Output the [x, y] coordinate of the center of the cell containing the given text.  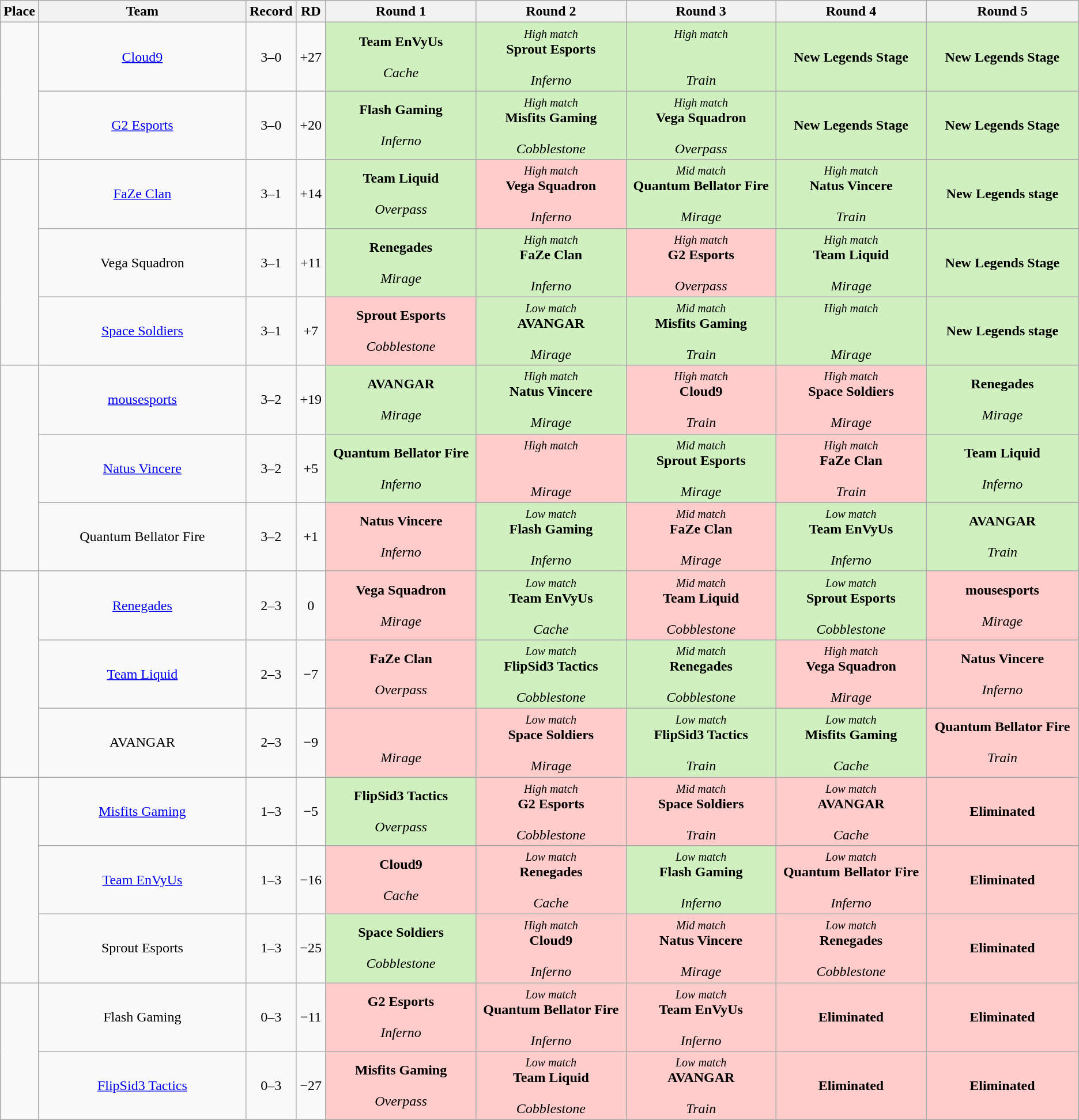
Low matchRenegadesCobblestone [851, 948]
+19 [311, 400]
High matchFaZe ClanTrain [851, 468]
Round 5 [1003, 12]
Mid matchQuantum Bellator FireMirage [701, 194]
AVANGAR [142, 742]
Renegades [142, 605]
High matchSpace SoldiersMirage [851, 400]
Team EnVyUs [142, 880]
Team LiquidOverpass [401, 194]
Space SoldiersCobblestone [401, 948]
Low matchMisfits GamingCache [851, 742]
High matchVega SquadronOverpass [701, 126]
Mid matchTeam LiquidCobblestone [701, 605]
G2 Esports [142, 126]
Mid matchSpace SoldiersTrain [701, 811]
−11 [311, 1017]
FlipSid3 Tactics [142, 1085]
−16 [311, 880]
Misfits GamingOverpass [401, 1085]
AVANGARMirage [401, 400]
−27 [311, 1085]
+1 [311, 537]
Vega SquadronMirage [401, 605]
FaZe ClanOverpass [401, 674]
mousesports [142, 400]
High matchTeam LiquidMirage [851, 263]
High matchG2 EsportsOverpass [701, 263]
Low matchTeam EnVyUsCache [551, 605]
High matchNatus VincereTrain [851, 194]
Quantum Bellator FireTrain [1003, 742]
−9 [311, 742]
Flash GamingInferno [401, 126]
Low matchAVANGARMirage [551, 331]
Cloud9 [142, 56]
High matchSprout EsportsInferno [551, 56]
Mid matchMisfits GamingTrain [701, 331]
High matchFaZe ClanInferno [551, 263]
Team EnVyUsCache [401, 56]
Round 3 [701, 12]
Sprout EsportsCobblestone [401, 331]
High matchMisfits GamingCobblestone [551, 126]
Low matchSpace SoldiersMirage [551, 742]
Mirage [401, 742]
Mid matchRenegadesCobblestone [701, 674]
Misfits Gaming [142, 811]
Vega Squadron [142, 263]
Sprout Esports [142, 948]
Quantum Bellator Fire [142, 537]
Low matchRenegadesCache [551, 880]
−5 [311, 811]
Mid matchNatus VincereMirage [701, 948]
High matchTrain [701, 56]
Low matchSprout EsportsCobblestone [851, 605]
Quantum Bellator FireInferno [401, 468]
RD [311, 12]
+20 [311, 126]
Flash Gaming [142, 1017]
Round 2 [551, 12]
Team LiquidInferno [1003, 468]
Low matchTeam LiquidCobblestone [551, 1085]
Low matchAVANGARTrain [701, 1085]
Record [271, 12]
High matchVega SquadronInferno [551, 194]
Natus Vincere [142, 468]
Low matchFlipSid3 TacticsTrain [701, 742]
Low matchFlipSid3 TacticsCobblestone [551, 674]
+27 [311, 56]
Cloud9Cache [401, 880]
High matchCloud9Inferno [551, 948]
High matchCloud9Train [701, 400]
Mid matchSprout EsportsMirage [701, 468]
High matchNatus VincereMirage [551, 400]
Team [142, 12]
mousesportsMirage [1003, 605]
+11 [311, 263]
FlipSid3 TacticsOverpass [401, 811]
G2 EsportsInferno [401, 1017]
Round 4 [851, 12]
−25 [311, 948]
+14 [311, 194]
0 [311, 605]
Team Liquid [142, 674]
Space Soldiers [142, 331]
−7 [311, 674]
Place [20, 12]
Mid matchFaZe ClanMirage [701, 537]
Low matchAVANGARCache [851, 811]
AVANGARTrain [1003, 537]
High matchVega SquadronMirage [851, 674]
Round 1 [401, 12]
FaZe Clan [142, 194]
+7 [311, 331]
High matchG2 EsportsCobblestone [551, 811]
+5 [311, 468]
